For the text-containing cell, return its midpoint in (x, y) coordinate format. 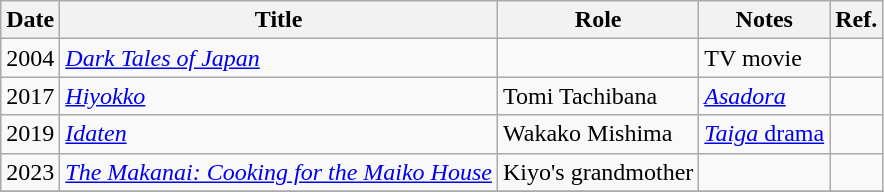
Taiga drama (764, 134)
2017 (30, 96)
Title (279, 20)
Ref. (856, 20)
TV movie (764, 58)
Role (598, 20)
Idaten (279, 134)
Kiyo's grandmother (598, 172)
Dark Tales of Japan (279, 58)
Date (30, 20)
2004 (30, 58)
Wakako Mishima (598, 134)
The Makanai: Cooking for the Maiko House (279, 172)
Asadora (764, 96)
Hiyokko (279, 96)
Tomi Tachibana (598, 96)
2023 (30, 172)
Notes (764, 20)
2019 (30, 134)
